From the cell containing the given text, extract its center point as [X, Y] coordinate. 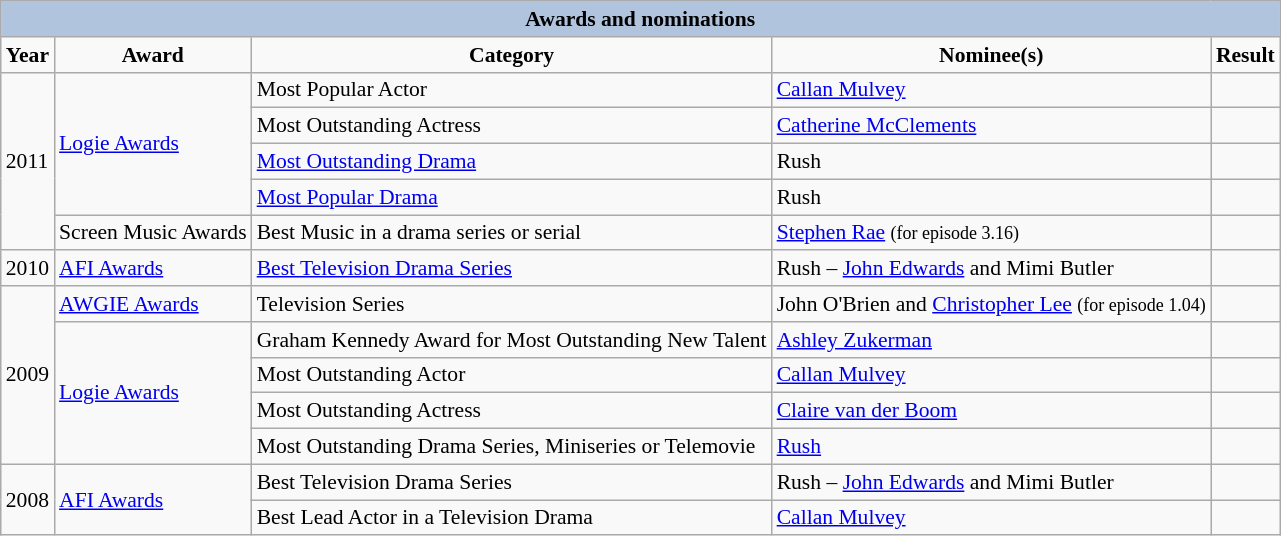
Awards and nominations [640, 19]
Category [512, 55]
Nominee(s) [992, 55]
Award [153, 55]
Claire van der Boom [992, 411]
2008 [28, 500]
Catherine McClements [992, 126]
John O'Brien and Christopher Lee (for episode 1.04) [992, 304]
Most Outstanding Drama [512, 162]
Screen Music Awards [153, 233]
Television Series [512, 304]
Best Lead Actor in a Television Drama [512, 518]
Most Outstanding Drama Series, Miniseries or Telemovie [512, 447]
Most Popular Actor [512, 90]
Stephen Rae (for episode 3.16) [992, 233]
Year [28, 55]
2009 [28, 375]
Ashley Zukerman [992, 340]
Best Music in a drama series or serial [512, 233]
2010 [28, 269]
Most Popular Drama [512, 197]
AWGIE Awards [153, 304]
Graham Kennedy Award for Most Outstanding New Talent [512, 340]
Most Outstanding Actor [512, 375]
Result [1246, 55]
2011 [28, 161]
